Return [X, Y] of the center of cell containing provided text 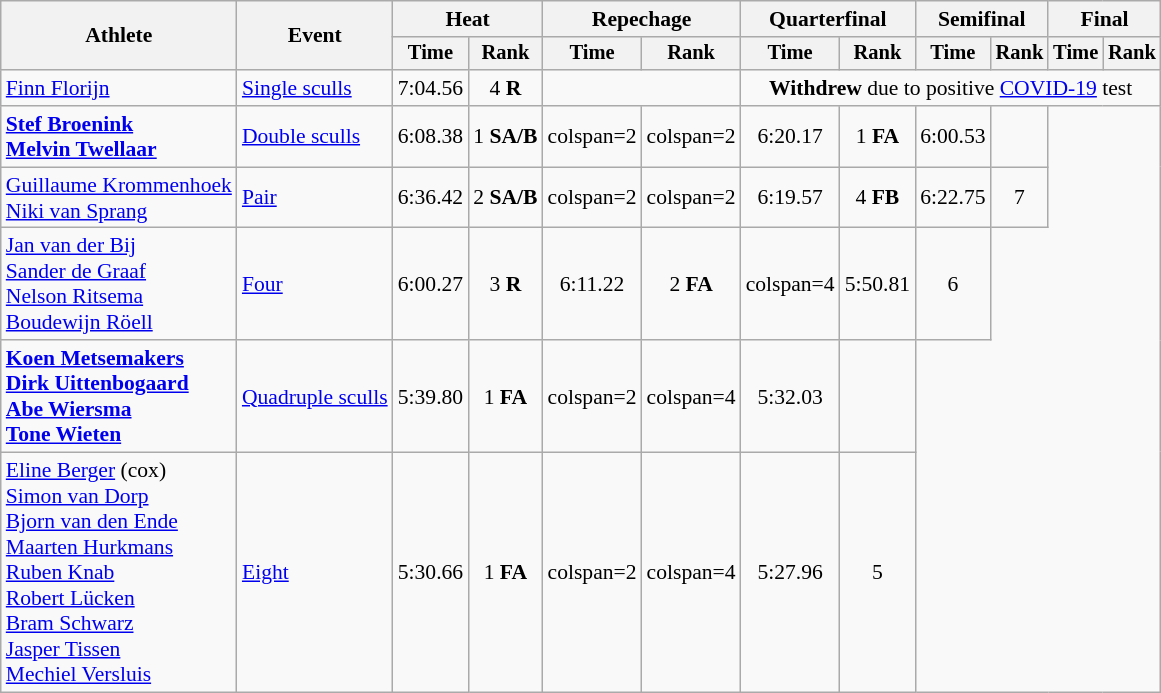
Single sculls [315, 88]
6 [952, 284]
7 [1020, 198]
Eline Berger (cox)Simon van DorpBjorn van den EndeMaarten HurkmansRuben KnabRobert LückenBram SchwarzJasper TissenMechiel Versluis [119, 573]
6:11.22 [592, 284]
Repechage [642, 19]
5 [878, 573]
5:50.81 [878, 284]
6:08.38 [430, 136]
Stef BroeninkMelvin Twellaar [119, 136]
2 SA/B [505, 198]
3 R [505, 284]
Semifinal [982, 19]
4 FB [878, 198]
6:22.75 [952, 198]
1 SA/B [505, 136]
6:19.57 [790, 198]
Pair [315, 198]
Quarterfinal [828, 19]
6:36.42 [430, 198]
6:00.27 [430, 284]
6:20.17 [790, 136]
4 R [505, 88]
7:04.56 [430, 88]
Heat [468, 19]
Final [1104, 19]
Four [315, 284]
5:39.80 [430, 396]
Event [315, 36]
Guillaume KrommenhoekNiki van Sprang [119, 198]
Finn Florijn [119, 88]
Koen MetsemakersDirk UittenbogaardAbe WiersmaTone Wieten [119, 396]
Eight [315, 573]
5:27.96 [790, 573]
Jan van der BijSander de GraafNelson RitsemaBoudewijn Röell [119, 284]
Double sculls [315, 136]
5:32.03 [790, 396]
Withdrew due to positive COVID-19 test [951, 88]
2 FA [692, 284]
5:30.66 [430, 573]
Athlete [119, 36]
Quadruple sculls [315, 396]
6:00.53 [952, 136]
